Capture the cell that displays the provided text and extract its (X, Y) central coordinate. 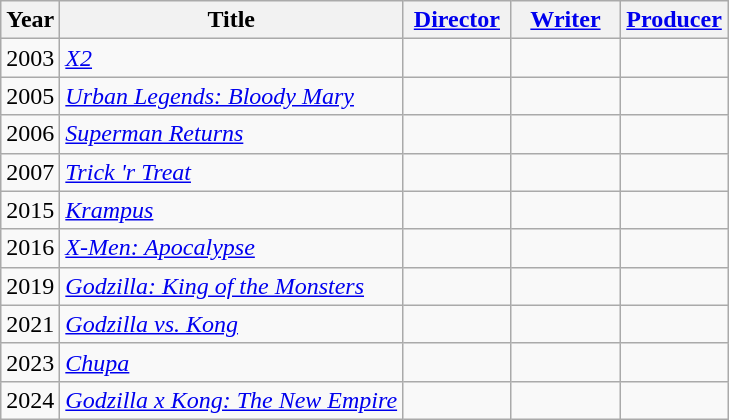
Writer (566, 20)
Title (232, 20)
2006 (30, 134)
Urban Legends: Bloody Mary (232, 96)
Producer (674, 20)
Godzilla vs. Kong (232, 324)
2016 (30, 248)
2015 (30, 210)
Superman Returns (232, 134)
2019 (30, 286)
2005 (30, 96)
2021 (30, 324)
Krampus (232, 210)
X2 (232, 58)
Godzilla: King of the Monsters (232, 286)
X-Men: Apocalypse (232, 248)
Director (458, 20)
2023 (30, 362)
Year (30, 20)
2007 (30, 172)
2003 (30, 58)
Trick 'r Treat (232, 172)
2024 (30, 400)
Chupa (232, 362)
Godzilla x Kong: The New Empire (232, 400)
